Locate the cell with the specified text and output its [x, y] center coordinate. 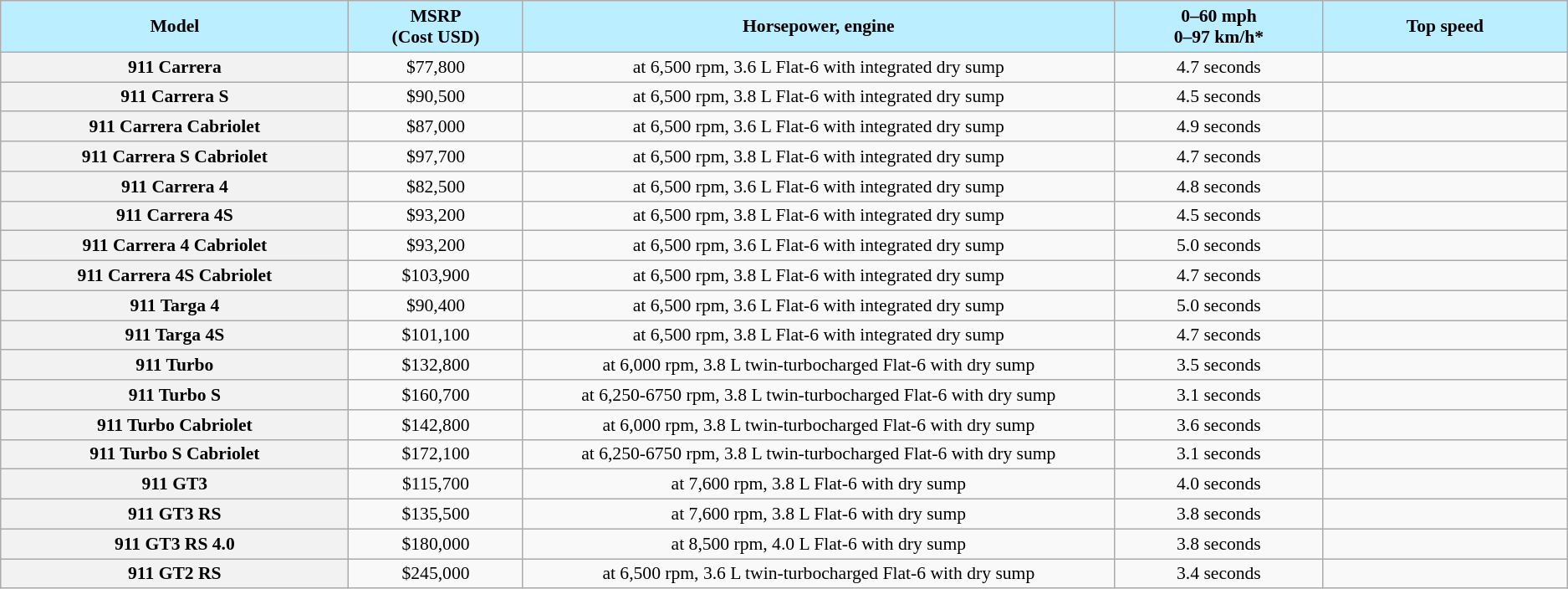
$90,400 [436, 305]
Top speed [1445, 27]
$82,500 [436, 187]
3.4 seconds [1219, 574]
$245,000 [436, 574]
at 6,500 rpm, 3.6 L twin-turbocharged Flat-6 with dry sump [819, 574]
Model [175, 27]
$101,100 [436, 335]
911 Carrera 4S [175, 216]
911 Turbo S [175, 395]
3.5 seconds [1219, 366]
911 Carrera 4S Cabriolet [175, 276]
$87,000 [436, 127]
$172,100 [436, 454]
911 Turbo [175, 366]
$132,800 [436, 366]
$77,800 [436, 67]
911 Turbo Cabriolet [175, 425]
$103,900 [436, 276]
911 Carrera [175, 67]
4.9 seconds [1219, 127]
911 Carrera Cabriolet [175, 127]
911 GT2 RS [175, 574]
$135,500 [436, 515]
$180,000 [436, 544]
911 Targa 4S [175, 335]
911 GT3 [175, 484]
$90,500 [436, 97]
911 Carrera S [175, 97]
911 Turbo S Cabriolet [175, 454]
$142,800 [436, 425]
911 GT3 RS [175, 515]
0–60 mph0–97 km/h* [1219, 27]
911 GT3 RS 4.0 [175, 544]
4.8 seconds [1219, 187]
$160,700 [436, 395]
911 Carrera 4 Cabriolet [175, 246]
911 Targa 4 [175, 305]
3.6 seconds [1219, 425]
911 Carrera 4 [175, 187]
911 Carrera S Cabriolet [175, 156]
4.0 seconds [1219, 484]
$97,700 [436, 156]
$115,700 [436, 484]
Horsepower, engine [819, 27]
MSRP(Cost USD) [436, 27]
at 8,500 rpm, 4.0 L Flat-6 with dry sump [819, 544]
